Pinpoint the cell where the given text exists, returning its [X, Y] midpoint coordinate. 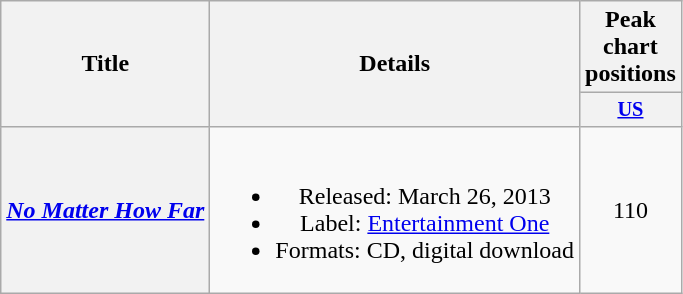
Title [106, 64]
No Matter How Far [106, 210]
Peak chart positions [631, 47]
Released: March 26, 2013Label: Entertainment OneFormats: CD, digital download [395, 210]
Details [395, 64]
110 [631, 210]
US [631, 110]
